Provide the [X, Y] coordinate of the cell's center where the given text is located.  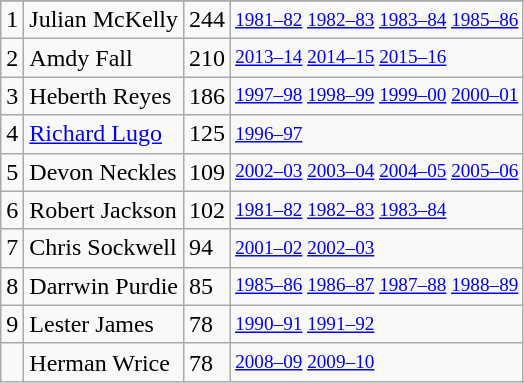
Darrwin Purdie [104, 286]
Richard Lugo [104, 134]
102 [208, 210]
186 [208, 96]
125 [208, 134]
2 [12, 58]
1997–98 1998–99 1999–00 2000–01 [377, 96]
Julian McKelly [104, 20]
Lester James [104, 324]
1 [12, 20]
4 [12, 134]
Chris Sockwell [104, 248]
Herman Wrice [104, 362]
8 [12, 286]
7 [12, 248]
2001–02 2002–03 [377, 248]
2008–09 2009–10 [377, 362]
2013–14 2014–15 2015–16 [377, 58]
85 [208, 286]
94 [208, 248]
Devon Neckles [104, 172]
210 [208, 58]
9 [12, 324]
244 [208, 20]
Heberth Reyes [104, 96]
2002–03 2003–04 2004–05 2005–06 [377, 172]
Amdy Fall [104, 58]
1985–86 1986–87 1987–88 1988–89 [377, 286]
5 [12, 172]
109 [208, 172]
1996–97 [377, 134]
1981–82 1982–83 1983–84 [377, 210]
1981–82 1982–83 1983–84 1985–86 [377, 20]
3 [12, 96]
6 [12, 210]
1990–91 1991–92 [377, 324]
Robert Jackson [104, 210]
